Locate the cell with the specified text and output its (x, y) center coordinate. 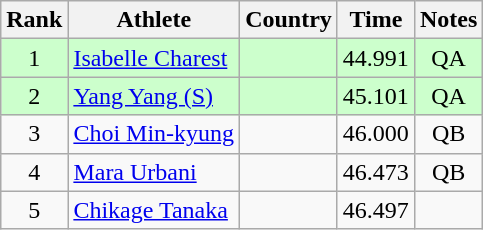
Mara Urbani (154, 172)
Country (289, 20)
4 (34, 172)
Athlete (154, 20)
46.473 (376, 172)
Notes (448, 20)
Choi Min-kyung (154, 134)
Isabelle Charest (154, 58)
46.000 (376, 134)
Yang Yang (S) (154, 96)
5 (34, 210)
Chikage Tanaka (154, 210)
46.497 (376, 210)
Rank (34, 20)
1 (34, 58)
44.991 (376, 58)
45.101 (376, 96)
2 (34, 96)
3 (34, 134)
Time (376, 20)
